Extract the [x, y] coordinate from the center of the cell holding the provided text.  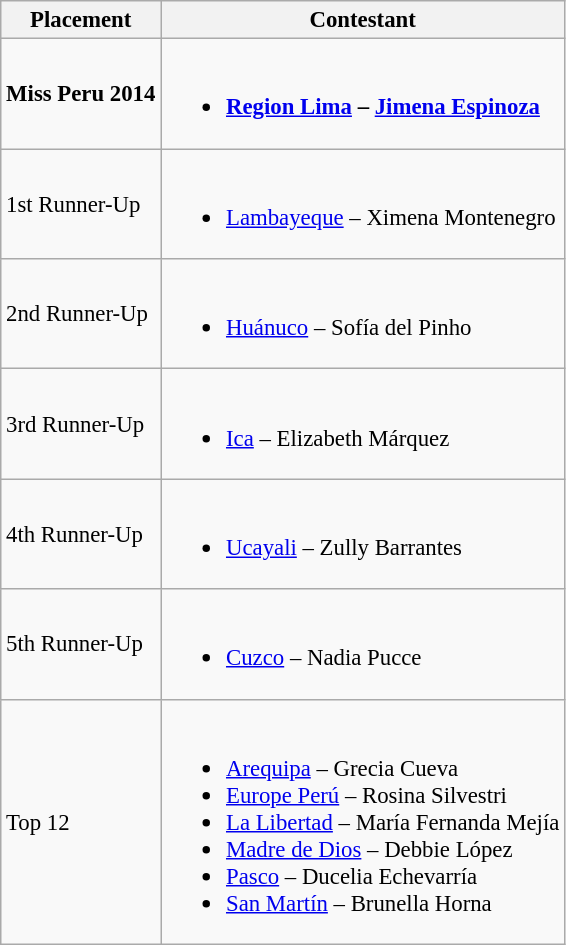
Lambayeque – Ximena Montenegro [363, 204]
Placement [81, 20]
Region Lima – Jimena Espinoza [363, 94]
Huánuco – Sofía del Pinho [363, 314]
1st Runner-Up [81, 204]
2nd Runner-Up [81, 314]
Ucayali – Zully Barrantes [363, 534]
Top 12 [81, 822]
Cuzco – Nadia Pucce [363, 644]
Contestant [363, 20]
Miss Peru 2014 [81, 94]
5th Runner-Up [81, 644]
4th Runner-Up [81, 534]
3rd Runner-Up [81, 424]
Ica – Elizabeth Márquez [363, 424]
